Output the [X, Y] coordinate of the center of the cell containing the given text.  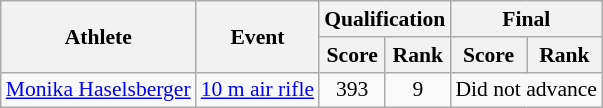
Event [258, 36]
9 [418, 90]
Athlete [98, 36]
Final [526, 19]
Did not advance [526, 90]
Monika Haselsberger [98, 90]
10 m air rifle [258, 90]
Qualification [384, 19]
393 [352, 90]
